Determine the (X, Y) coordinate at the center of the cell enclosing the given text.  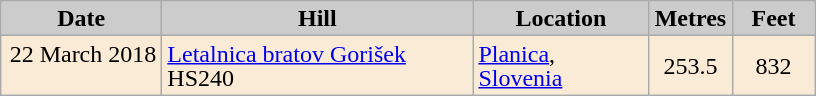
253.5 (690, 66)
Date (82, 18)
Hill (318, 18)
832 (774, 66)
Location (561, 18)
Metres (690, 18)
22 March 2018 (82, 66)
Planica, Slovenia (561, 66)
Letalnica bratov Gorišek HS240 (318, 66)
Feet (774, 18)
